Scan for the cell matching the given text and deliver its [X, Y] coordinate at center. 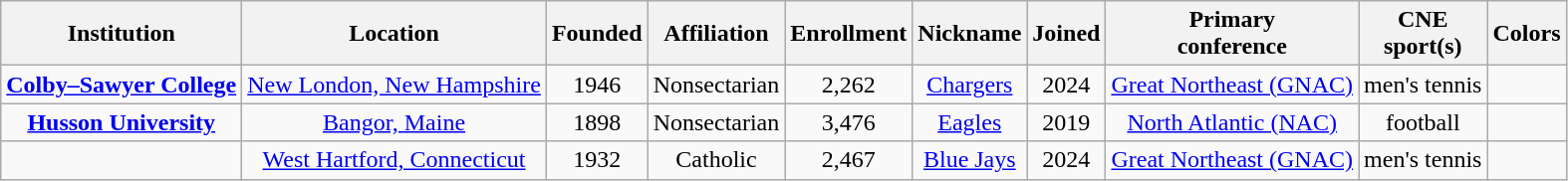
Affiliation [716, 34]
Founded [597, 34]
Bangor, Maine [394, 122]
1898 [597, 122]
Joined [1066, 34]
North Atlantic (NAC) [1232, 122]
2,262 [849, 85]
football [1423, 122]
Location [394, 34]
3,476 [849, 122]
Husson University [122, 122]
1932 [597, 160]
Colors [1526, 34]
Enrollment [849, 34]
Chargers [970, 85]
Eagles [970, 122]
Colby–Sawyer College [122, 85]
West Hartford, Connecticut [394, 160]
Blue Jays [970, 160]
Primaryconference [1232, 34]
Catholic [716, 160]
1946 [597, 85]
CNEsport(s) [1423, 34]
Institution [122, 34]
2019 [1066, 122]
New London, New Hampshire [394, 85]
2,467 [849, 160]
Nickname [970, 34]
